Return the (X, Y) coordinate for the center point of the cell that contains the specified text.  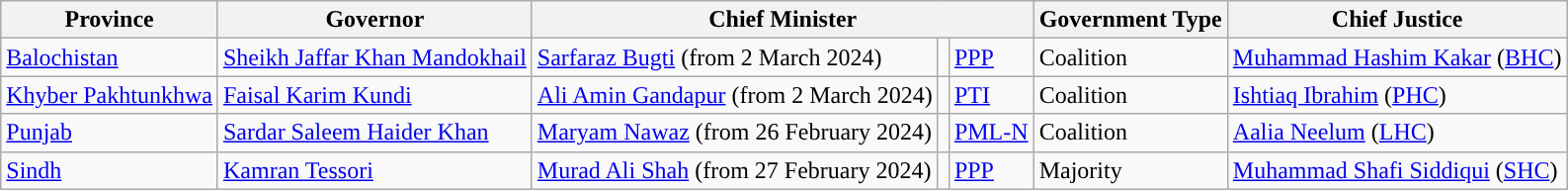
Aalia Neelum (LHC) (1397, 133)
PML-N (991, 133)
Khyber Pakhtunkhwa (110, 95)
Chief Minister (783, 20)
Kamran Tessori (374, 170)
Sardar Saleem Haider Khan (374, 133)
Province (110, 20)
Muhammad Hashim Kakar (BHC) (1397, 57)
Government Type (1130, 20)
Ali Amin Gandapur (from 2 March 2024) (735, 95)
Governor (374, 20)
Balochistan (110, 57)
Sindh (110, 170)
Murad Ali Shah (from 27 February 2024) (735, 170)
Punjab (110, 133)
Sheikh Jaffar Khan Mandokhail (374, 57)
Maryam Nawaz (from 26 February 2024) (735, 133)
Chief Justice (1397, 20)
Faisal Karim Kundi (374, 95)
PTI (991, 95)
Ishtiaq Ibrahim (PHC) (1397, 95)
Sarfaraz Bugti (from 2 March 2024) (735, 57)
Muhammad Shafi Siddiqui (SHC) (1397, 170)
Majority (1130, 170)
